For the text-containing cell, return its midpoint in (X, Y) coordinate format. 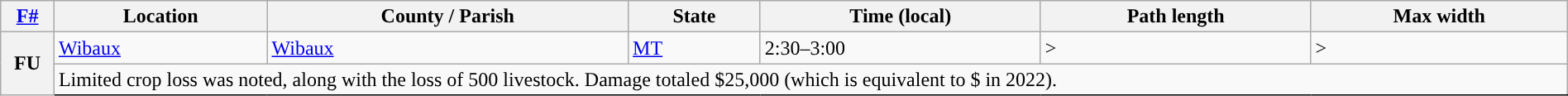
F# (28, 17)
Limited crop loss was noted, along with the loss of 500 livestock. Damage totaled $25,000 (which is equivalent to $ in 2022). (810, 79)
State (695, 17)
County / Parish (448, 17)
Location (160, 17)
Max width (1439, 17)
FU (28, 64)
Path length (1176, 17)
Time (local) (900, 17)
MT (695, 48)
2:30–3:00 (900, 48)
